Identify which cell holds the provided text, then report its (x, y) central coordinate. 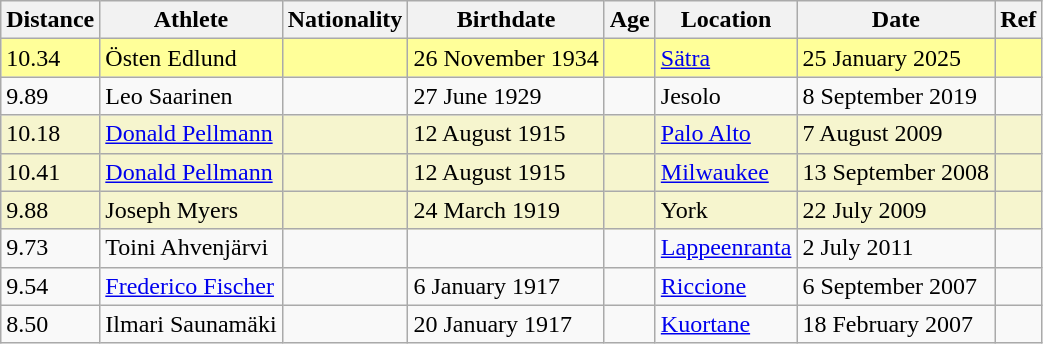
Nationality (345, 20)
27 June 1929 (506, 96)
Palo Alto (726, 134)
Location (726, 20)
Joseph Myers (191, 210)
Jesolo (726, 96)
26 November 1934 (506, 58)
Toini Ahvenjärvi (191, 248)
8.50 (50, 324)
Riccione (726, 286)
Sätra (726, 58)
Date (896, 20)
6 January 1917 (506, 286)
Östen Edlund (191, 58)
22 July 2009 (896, 210)
9.73 (50, 248)
Age (630, 20)
Ref (1018, 20)
7 August 2009 (896, 134)
2 July 2011 (896, 248)
18 February 2007 (896, 324)
20 January 1917 (506, 324)
Leo Saarinen (191, 96)
Athlete (191, 20)
Frederico Fischer (191, 286)
Milwaukee (726, 172)
24 March 1919 (506, 210)
9.89 (50, 96)
Birthdate (506, 20)
Lappeenranta (726, 248)
Kuortane (726, 324)
10.18 (50, 134)
York (726, 210)
8 September 2019 (896, 96)
Ilmari Saunamäki (191, 324)
9.54 (50, 286)
10.41 (50, 172)
Distance (50, 20)
10.34 (50, 58)
6 September 2007 (896, 286)
25 January 2025 (896, 58)
13 September 2008 (896, 172)
9.88 (50, 210)
